Extract the (X, Y) coordinate from the center of the cell holding the provided text.  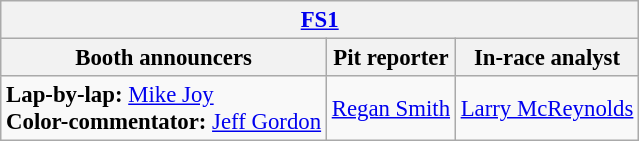
Larry McReynolds (546, 108)
FS1 (320, 20)
Booth announcers (164, 58)
In-race analyst (546, 58)
Lap-by-lap: Mike JoyColor-commentator: Jeff Gordon (164, 108)
Pit reporter (390, 58)
Regan Smith (390, 108)
